Provide the [x, y] coordinate of the cell's center where the given text is located.  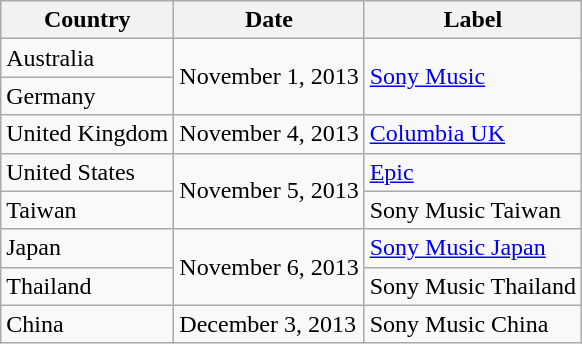
November 5, 2013 [269, 191]
Date [269, 20]
Germany [88, 96]
Japan [88, 248]
Sony Music Thailand [472, 286]
China [88, 324]
Sony Music [472, 77]
November 4, 2013 [269, 134]
November 1, 2013 [269, 77]
Columbia UK [472, 134]
Country [88, 20]
December 3, 2013 [269, 324]
Taiwan [88, 210]
Sony Music Taiwan [472, 210]
United States [88, 172]
Sony Music China [472, 324]
Australia [88, 58]
United Kingdom [88, 134]
Label [472, 20]
Sony Music Japan [472, 248]
November 6, 2013 [269, 267]
Epic [472, 172]
Thailand [88, 286]
